Return (x, y) of the center of cell containing provided text 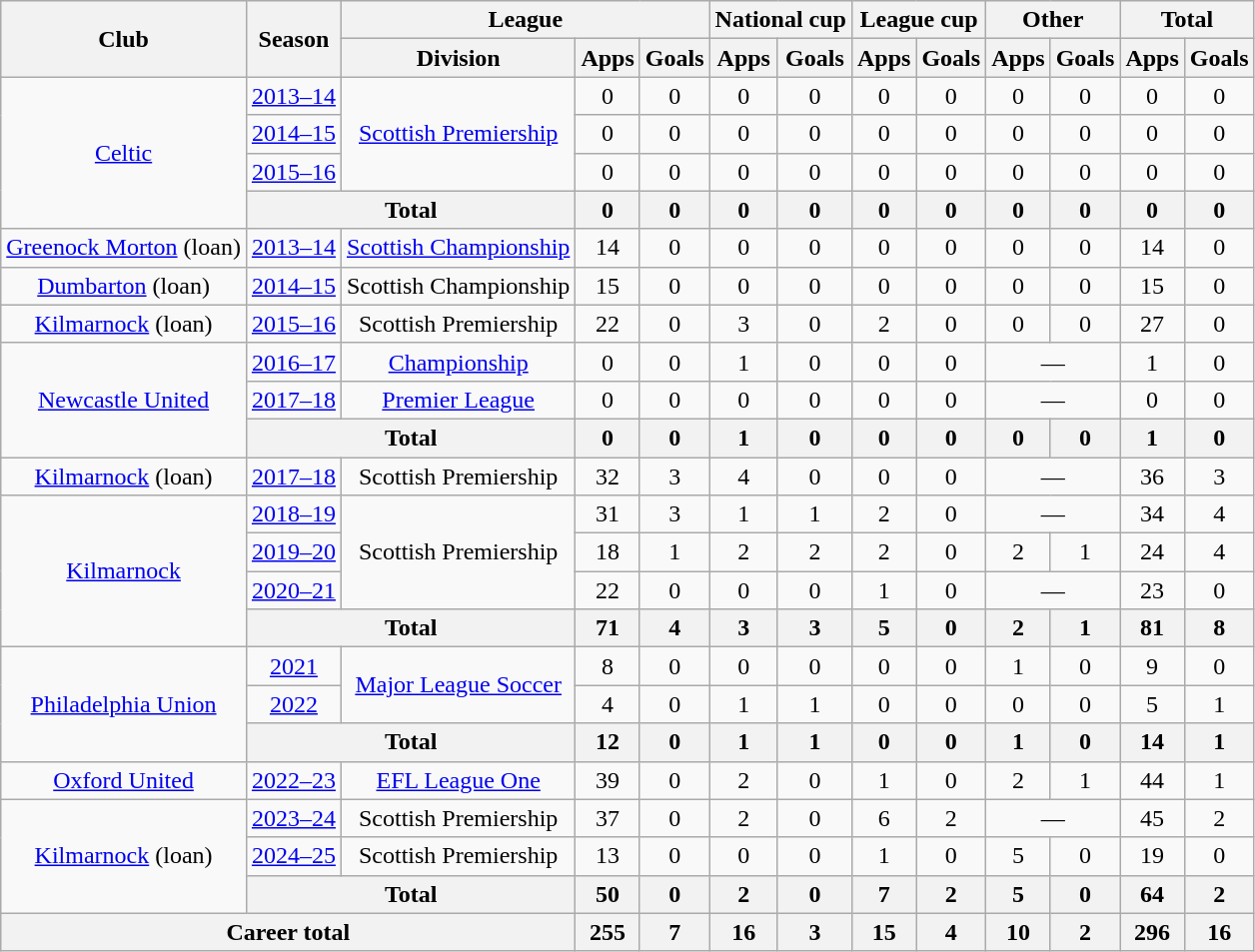
League (526, 20)
2021 (294, 666)
12 (608, 742)
2023–24 (294, 818)
League cup (918, 20)
13 (608, 856)
Newcastle United (124, 400)
Season (294, 39)
2022 (294, 704)
Career total (288, 932)
34 (1152, 514)
2016–17 (294, 362)
2024–25 (294, 856)
81 (1152, 628)
Championship (458, 362)
Major League Soccer (458, 685)
71 (608, 628)
18 (608, 552)
64 (1152, 894)
39 (608, 780)
296 (1152, 932)
Oxford United (124, 780)
23 (1152, 590)
Club (124, 39)
2018–19 (294, 514)
Division (458, 58)
Premier League (458, 400)
44 (1152, 780)
Celtic (124, 153)
27 (1152, 324)
Greenock Morton (loan) (124, 248)
6 (883, 818)
Dumbarton (loan) (124, 286)
Kilmarnock (124, 571)
Other (1053, 20)
2020–21 (294, 590)
37 (608, 818)
255 (608, 932)
9 (1152, 666)
2022–23 (294, 780)
19 (1152, 856)
10 (1018, 932)
36 (1152, 476)
Philadelphia Union (124, 704)
31 (608, 514)
24 (1152, 552)
EFL League One (458, 780)
50 (608, 894)
32 (608, 476)
2019–20 (294, 552)
National cup (780, 20)
45 (1152, 818)
